Search for the cell housing the specified text and yield its [X, Y] center coordinate. 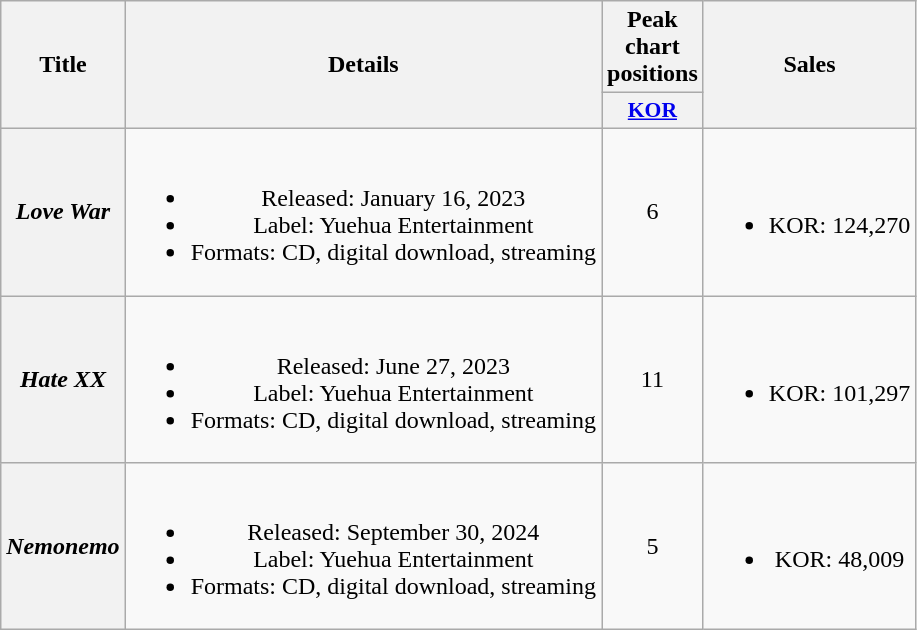
Released: January 16, 2023Label: Yuehua EntertainmentFormats: CD, digital download, streaming [363, 212]
Released: September 30, 2024Label: Yuehua EntertainmentFormats: CD, digital download, streaming [363, 546]
Released: June 27, 2023Label: Yuehua EntertainmentFormats: CD, digital download, streaming [363, 380]
KOR: 124,270 [809, 212]
11 [653, 380]
Title [63, 65]
KOR: 101,297 [809, 380]
6 [653, 212]
5 [653, 546]
Details [363, 65]
KOR: 48,009 [809, 546]
KOR [653, 111]
Sales [809, 65]
Love War [63, 212]
Nemonemo [63, 546]
Peak chartpositions [653, 47]
Hate XX [63, 380]
